For the text-containing cell, return its midpoint in [X, Y] coordinate format. 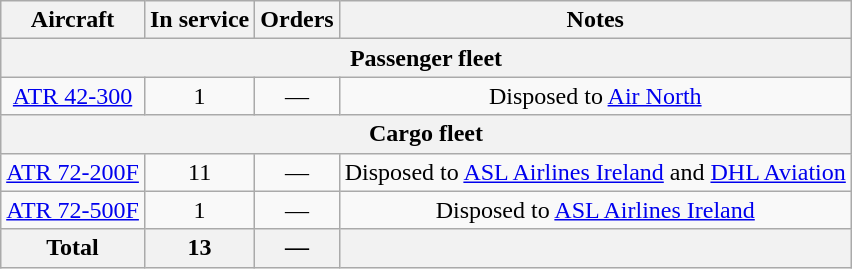
Notes [595, 20]
Total [73, 248]
Disposed to ASL Airlines Ireland [595, 210]
Orders [297, 20]
ATR 72-500F [73, 210]
Passenger fleet [426, 58]
11 [199, 172]
Disposed to Air North [595, 96]
Aircraft [73, 20]
ATR 42-300 [73, 96]
ATR 72-200F [73, 172]
Disposed to ASL Airlines Ireland and DHL Aviation [595, 172]
13 [199, 248]
In service [199, 20]
Cargo fleet [426, 134]
